Scan for the cell matching the given text and deliver its (X, Y) coordinate at center. 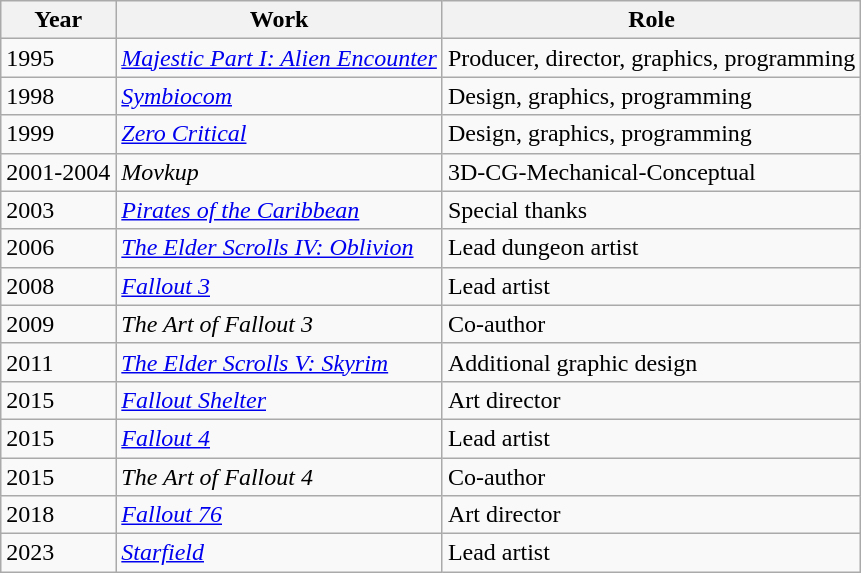
The Elder Scrolls V: Skyrim (280, 362)
Fallout 4 (280, 438)
2018 (58, 515)
2006 (58, 248)
2011 (58, 362)
2001-2004 (58, 172)
Movkup (280, 172)
Work (280, 20)
Producer, director, graphics, programming (651, 58)
Starfield (280, 553)
Majestic Part I: Alien Encounter (280, 58)
Fallout 76 (280, 515)
The Art of Fallout 4 (280, 477)
Pirates of the Caribbean (280, 210)
Role (651, 20)
1999 (58, 134)
The Art of Fallout 3 (280, 324)
Symbiocom (280, 96)
The Elder Scrolls IV: Oblivion (280, 248)
1998 (58, 96)
Zero Critical (280, 134)
2009 (58, 324)
1995 (58, 58)
Fallout 3 (280, 286)
Special thanks (651, 210)
2008 (58, 286)
Fallout Shelter (280, 400)
2003 (58, 210)
Year (58, 20)
Lead dungeon artist (651, 248)
2023 (58, 553)
3D-CG-Mechanical-Conceptual (651, 172)
Additional graphic design (651, 362)
